Pinpoint the cell where the given text exists, returning its [X, Y] midpoint coordinate. 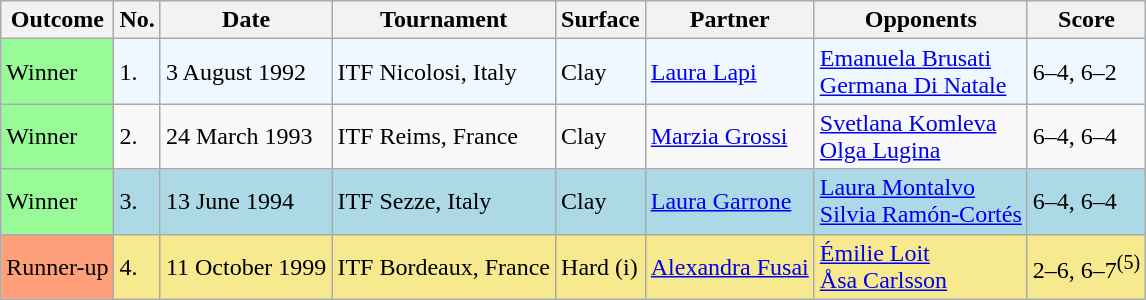
3 August 1992 [246, 72]
Tournament [444, 20]
ITF Nicolosi, Italy [444, 72]
Émilie Loit Åsa Carlsson [920, 266]
Emanuela Brusati Germana Di Natale [920, 72]
1. [137, 72]
11 October 1999 [246, 266]
ITF Bordeaux, France [444, 266]
Laura Lapi [730, 72]
3. [137, 202]
4. [137, 266]
Laura Garrone [730, 202]
Runner-up [58, 266]
Alexandra Fusai [730, 266]
Outcome [58, 20]
Score [1086, 20]
Partner [730, 20]
Date [246, 20]
No. [137, 20]
2–6, 6–7(5) [1086, 266]
6–4, 6–2 [1086, 72]
2. [137, 136]
ITF Sezze, Italy [444, 202]
Surface [601, 20]
13 June 1994 [246, 202]
Hard (i) [601, 266]
Marzia Grossi [730, 136]
24 March 1993 [246, 136]
ITF Reims, France [444, 136]
Opponents [920, 20]
Svetlana Komleva Olga Lugina [920, 136]
Laura Montalvo Silvia Ramón-Cortés [920, 202]
